Search for the cell housing the specified text and yield its [x, y] center coordinate. 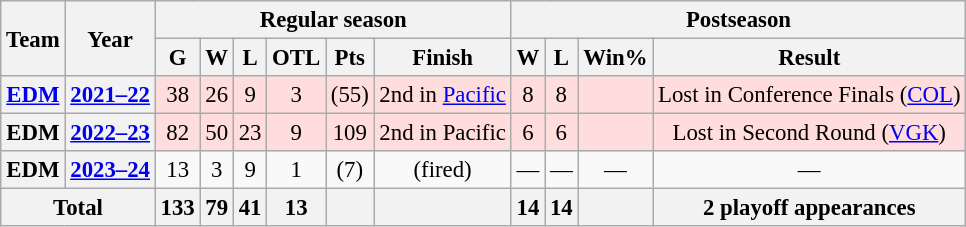
Total [78, 208]
Pts [350, 58]
Regular season [333, 20]
2021–22 [110, 95]
38 [178, 95]
(fired) [442, 170]
(7) [350, 170]
2022–23 [110, 133]
23 [250, 133]
2 playoff appearances [810, 208]
2023–24 [110, 170]
133 [178, 208]
Finish [442, 58]
50 [216, 133]
Year [110, 38]
Win% [616, 58]
109 [350, 133]
G [178, 58]
Lost in Conference Finals (COL) [810, 95]
82 [178, 133]
26 [216, 95]
79 [216, 208]
OTL [296, 58]
Postseason [738, 20]
Team [33, 38]
(55) [350, 95]
Lost in Second Round (VGK) [810, 133]
Result [810, 58]
1 [296, 170]
41 [250, 208]
